Search for the cell housing the specified text and yield its (X, Y) center coordinate. 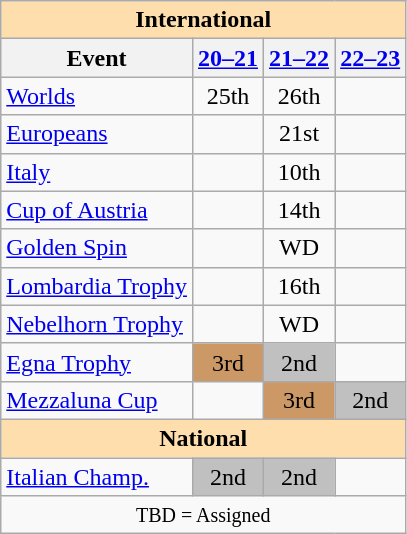
Nebelhorn Trophy (97, 324)
Worlds (97, 96)
Golden Spin (97, 248)
14th (300, 210)
Italy (97, 172)
21st (300, 134)
International (204, 20)
National (204, 438)
Egna Trophy (97, 362)
Italian Champ. (97, 477)
Cup of Austria (97, 210)
20–21 (228, 58)
25th (228, 96)
Lombardia Trophy (97, 286)
Event (97, 58)
16th (300, 286)
22–23 (370, 58)
26th (300, 96)
Mezzaluna Cup (97, 400)
Europeans (97, 134)
10th (300, 172)
21–22 (300, 58)
TBD = Assigned (204, 515)
